Provide the [x, y] coordinate of the cell's center where the given text is located.  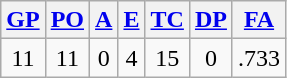
A [104, 20]
TC [167, 20]
GP [23, 20]
4 [132, 58]
PO [67, 20]
DP [210, 20]
E [132, 20]
15 [167, 58]
FA [258, 20]
.733 [258, 58]
